Return [x, y] of the center of cell containing provided text 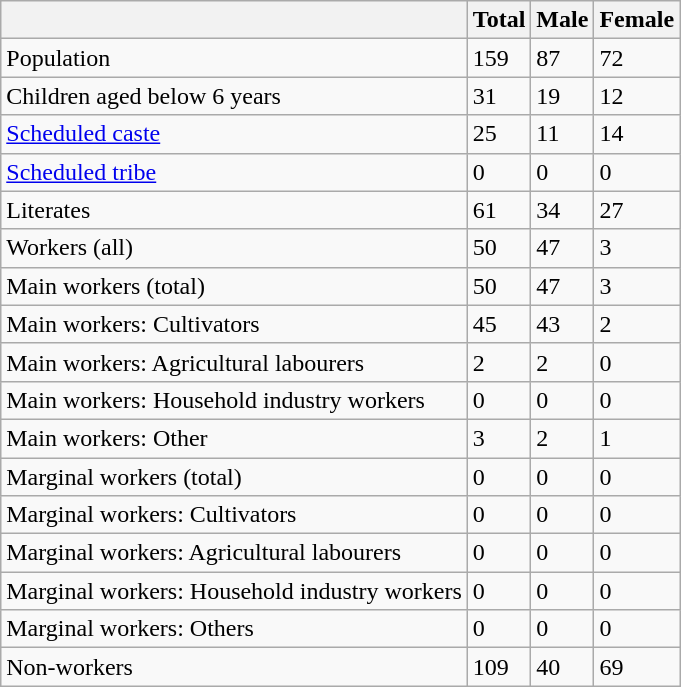
61 [499, 210]
Male [562, 20]
Non-workers [234, 667]
40 [562, 667]
Main workers: Other [234, 438]
45 [499, 324]
Main workers: Agricultural labourers [234, 362]
Scheduled tribe [234, 172]
Workers (all) [234, 248]
43 [562, 324]
14 [637, 134]
27 [637, 210]
Total [499, 20]
1 [637, 438]
11 [562, 134]
Female [637, 20]
Children aged below 6 years [234, 96]
Scheduled caste [234, 134]
12 [637, 96]
Marginal workers: Household industry workers [234, 591]
34 [562, 210]
31 [499, 96]
Population [234, 58]
Main workers: Cultivators [234, 324]
72 [637, 58]
Marginal workers: Others [234, 629]
25 [499, 134]
87 [562, 58]
19 [562, 96]
Main workers (total) [234, 286]
69 [637, 667]
Marginal workers (total) [234, 477]
159 [499, 58]
109 [499, 667]
Marginal workers: Agricultural labourers [234, 553]
Marginal workers: Cultivators [234, 515]
Literates [234, 210]
Main workers: Household industry workers [234, 400]
